Extract the [X, Y] coordinate from the center of the cell holding the provided text.  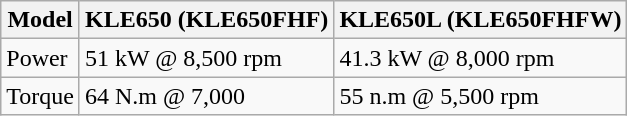
64 N.m @ 7,000 [206, 96]
KLE650 (KLE650FHF) [206, 20]
55 n.m @ 5,500 rpm [480, 96]
51 kW @ 8,500 rpm [206, 58]
41.3 kW @ 8,000 rpm [480, 58]
Model [40, 20]
KLE650L (KLE650FHFW) [480, 20]
Torque [40, 96]
Power [40, 58]
